From the cell containing the given text, extract its center point as (X, Y) coordinate. 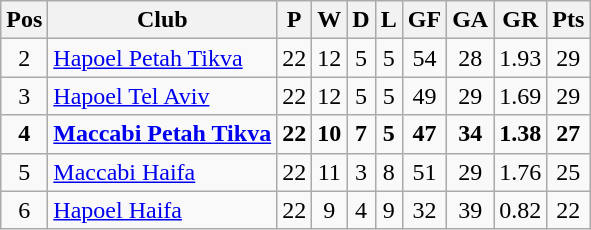
8 (388, 172)
25 (568, 172)
0.82 (520, 210)
Hapoel Petah Tikva (162, 58)
10 (330, 134)
Hapoel Tel Aviv (162, 96)
51 (424, 172)
28 (470, 58)
34 (470, 134)
27 (568, 134)
32 (424, 210)
1.38 (520, 134)
GR (520, 20)
7 (361, 134)
2 (24, 58)
Pts (568, 20)
54 (424, 58)
Maccabi Petah Tikva (162, 134)
Hapoel Haifa (162, 210)
W (330, 20)
11 (330, 172)
L (388, 20)
GF (424, 20)
GA (470, 20)
Pos (24, 20)
39 (470, 210)
6 (24, 210)
D (361, 20)
Club (162, 20)
47 (424, 134)
P (294, 20)
49 (424, 96)
Maccabi Haifa (162, 172)
1.93 (520, 58)
1.69 (520, 96)
1.76 (520, 172)
